Pinpoint the cell where the given text exists, returning its [x, y] midpoint coordinate. 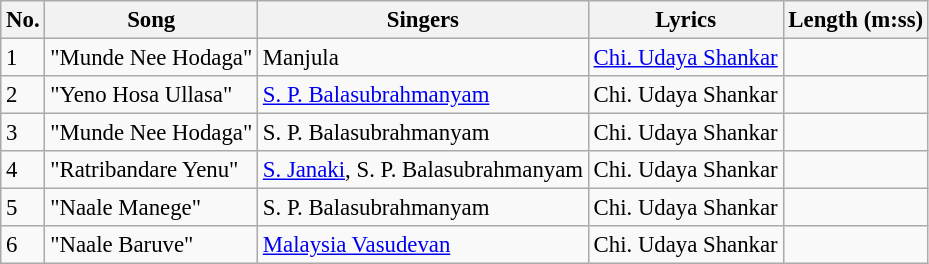
Manjula [424, 58]
Lyrics [686, 20]
2 [23, 95]
Length (m:ss) [856, 20]
"Ratribandare Yenu" [152, 170]
Singers [424, 20]
3 [23, 133]
No. [23, 20]
S. Janaki, S. P. Balasubrahmanyam [424, 170]
Malaysia Vasudevan [424, 245]
"Naale Manege" [152, 208]
Song [152, 20]
4 [23, 170]
6 [23, 245]
5 [23, 208]
"Naale Baruve" [152, 245]
"Yeno Hosa Ullasa" [152, 95]
1 [23, 58]
